Extract the [X, Y] coordinate from the center of the cell holding the provided text.  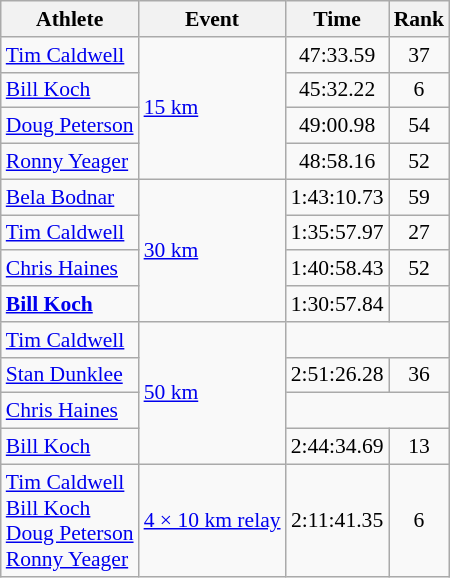
27 [420, 233]
36 [420, 375]
59 [420, 197]
Tim CaldwellBill KochDoug PetersonRonny Yeager [70, 520]
Athlete [70, 19]
2:51:26.28 [338, 375]
54 [420, 126]
Time [338, 19]
1:40:58.43 [338, 269]
4 × 10 km relay [212, 520]
1:35:57.97 [338, 233]
Stan Dunklee [70, 375]
Doug Peterson [70, 126]
45:32.22 [338, 90]
47:33.59 [338, 55]
2:44:34.69 [338, 447]
Event [212, 19]
48:58.16 [338, 162]
Rank [420, 19]
1:43:10.73 [338, 197]
30 km [212, 250]
15 km [212, 108]
13 [420, 447]
50 km [212, 393]
Ronny Yeager [70, 162]
1:30:57.84 [338, 304]
49:00.98 [338, 126]
Bela Bodnar [70, 197]
2:11:41.35 [338, 520]
37 [420, 55]
